For the text-containing cell, return its midpoint in [x, y] coordinate format. 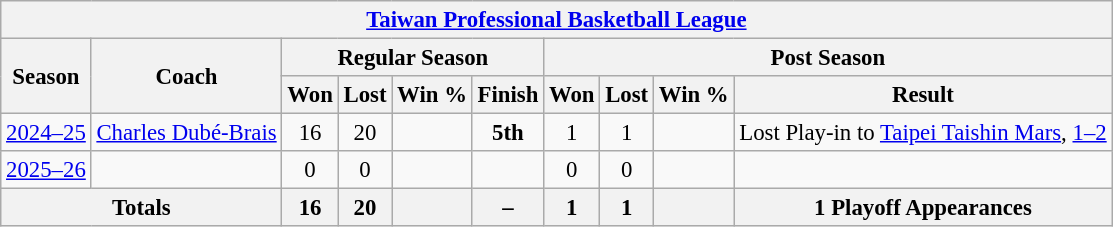
Season [46, 76]
Finish [508, 95]
Lost Play-in to Taipei Taishin Mars, 1–2 [923, 133]
2025–26 [46, 170]
Result [923, 95]
– [508, 208]
1 Playoff Appearances [923, 208]
2024–25 [46, 133]
Charles Dubé-Brais [186, 133]
5th [508, 133]
Taiwan Professional Basketball League [556, 20]
Regular Season [413, 58]
Post Season [828, 58]
Coach [186, 76]
Totals [142, 208]
